Detect which cell encompasses the target text, then output its (x, y) center coordinate. 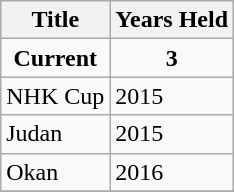
NHK Cup (56, 96)
Okan (56, 172)
2016 (172, 172)
Judan (56, 134)
Title (56, 20)
Years Held (172, 20)
Current (56, 58)
3 (172, 58)
